Determine the (X, Y) coordinate at the center of the cell enclosing the given text.  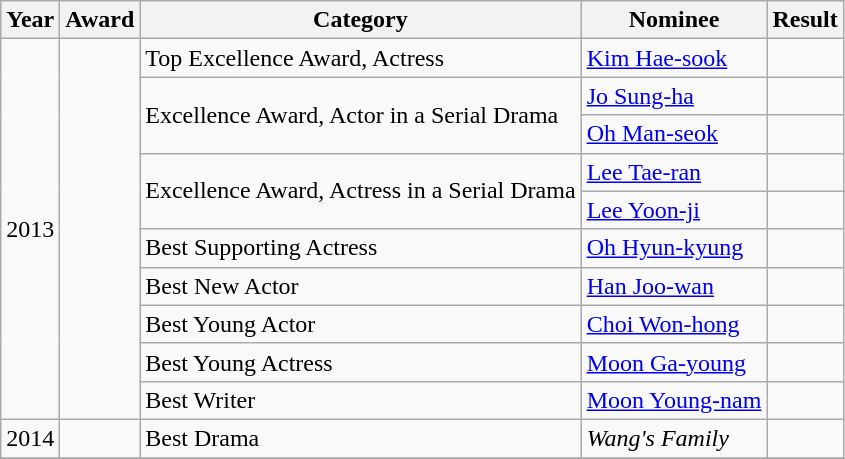
Excellence Award, Actor in a Serial Drama (360, 115)
Result (805, 20)
Oh Hyun-kyung (674, 248)
Year (30, 20)
Top Excellence Award, Actress (360, 58)
Lee Tae-ran (674, 172)
Oh Man-seok (674, 134)
Best Drama (360, 438)
Best Supporting Actress (360, 248)
Best New Actor (360, 286)
Choi Won-hong (674, 324)
2013 (30, 230)
Jo Sung-ha (674, 96)
Kim Hae-sook (674, 58)
Han Joo-wan (674, 286)
Best Young Actor (360, 324)
Best Young Actress (360, 362)
Best Writer (360, 400)
Wang's Family (674, 438)
Lee Yoon-ji (674, 210)
Nominee (674, 20)
Excellence Award, Actress in a Serial Drama (360, 191)
Moon Ga-young (674, 362)
2014 (30, 438)
Moon Young-nam (674, 400)
Category (360, 20)
Award (100, 20)
